Locate the cell with the specified text and output its (x, y) center coordinate. 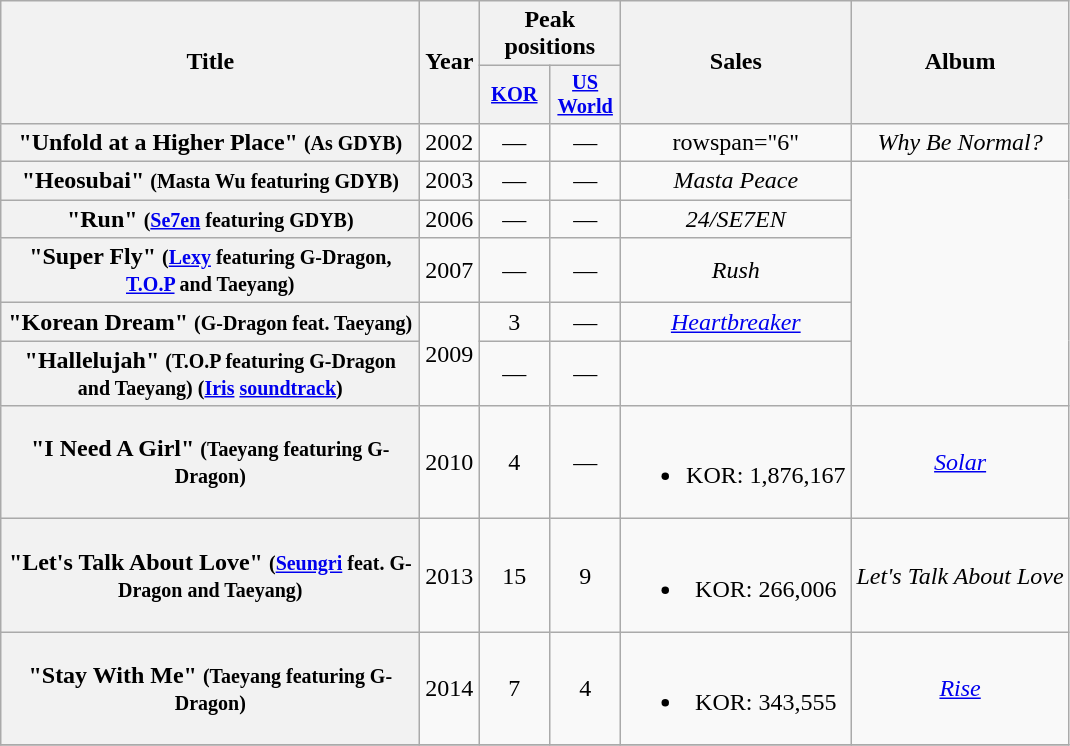
2003 (450, 181)
Masta Peace (736, 181)
Album (960, 62)
Let's Talk About Love (960, 576)
KOR: 1,876,167 (736, 462)
rowspan="6" (736, 142)
Sales (736, 62)
15 (514, 576)
Title (210, 62)
"Stay With Me" (Taeyang featuring G-Dragon) (210, 688)
KOR: 266,006 (736, 576)
2010 (450, 462)
24/SE7EN (736, 219)
2002 (450, 142)
Peak positions (550, 34)
"Super Fly" (Lexy featuring G-Dragon, T.O.P and Taeyang) (210, 270)
"Unfold at a Higher Place" (As GDYB) (210, 142)
"Korean Dream" (G-Dragon feat. Taeyang) (210, 322)
Why Be Normal? (960, 142)
US World (586, 95)
"Let's Talk About Love" (Seungri feat. G-Dragon and Taeyang) (210, 576)
Rise (960, 688)
9 (586, 576)
"Run" (Se7en featuring GDYB) (210, 219)
"I Need A Girl" (Taeyang featuring G-Dragon) (210, 462)
2006 (450, 219)
7 (514, 688)
KOR (514, 95)
"Heosubai" (Masta Wu featuring GDYB) (210, 181)
Year (450, 62)
Solar (960, 462)
2007 (450, 270)
Heartbreaker (736, 322)
KOR: 343,555 (736, 688)
3 (514, 322)
2014 (450, 688)
Rush (736, 270)
"Hallelujah" (T.O.P featuring G-Dragon and Taeyang) (Iris soundtrack) (210, 374)
2013 (450, 576)
2009 (450, 354)
